Determine the (x, y) coordinate at the center of the cell enclosing the given text.  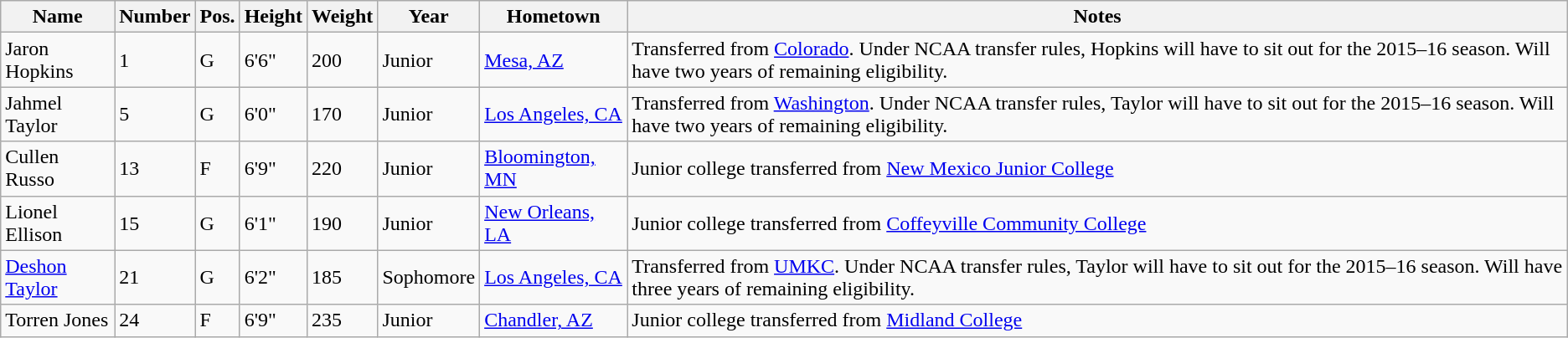
Lionel Ellison (58, 223)
Deshon Taylor (58, 278)
Height (273, 17)
Junior college transferred from Midland College (1097, 320)
21 (155, 278)
170 (342, 114)
190 (342, 223)
Bloomington, MN (554, 169)
Torren Jones (58, 320)
6'6" (273, 60)
235 (342, 320)
185 (342, 278)
Notes (1097, 17)
Hometown (554, 17)
6'1" (273, 223)
Sophomore (429, 278)
5 (155, 114)
1 (155, 60)
Jahmel Taylor (58, 114)
Transferred from UMKC. Under NCAA transfer rules, Taylor will have to sit out for the 2015–16 season. Will have three years of remaining eligibility. (1097, 278)
13 (155, 169)
200 (342, 60)
Chandler, AZ (554, 320)
15 (155, 223)
6'0" (273, 114)
Junior college transferred from New Mexico Junior College (1097, 169)
Number (155, 17)
New Orleans, LA (554, 223)
Weight (342, 17)
Name (58, 17)
Mesa, AZ (554, 60)
Pos. (218, 17)
Year (429, 17)
220 (342, 169)
Cullen Russo (58, 169)
24 (155, 320)
6'2" (273, 278)
Jaron Hopkins (58, 60)
Junior college transferred from Coffeyville Community College (1097, 223)
